Pinpoint the cell where the given text exists, returning its [X, Y] midpoint coordinate. 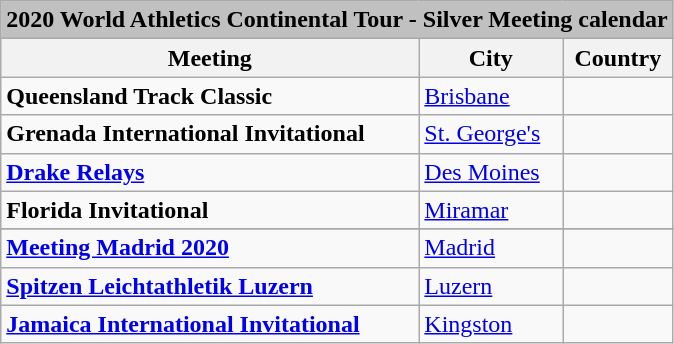
Brisbane [491, 96]
Country [618, 58]
Jamaica International Invitational [210, 324]
Grenada International Invitational [210, 134]
Meeting Madrid 2020 [210, 248]
Luzern [491, 286]
Des Moines [491, 172]
Queensland Track Classic [210, 96]
Meeting [210, 58]
St. George's [491, 134]
2020 World Athletics Continental Tour - Silver Meeting calendar [337, 20]
Spitzen Leichtathletik Luzern [210, 286]
Madrid [491, 248]
Drake Relays [210, 172]
City [491, 58]
Florida Invitational [210, 210]
Kingston [491, 324]
Miramar [491, 210]
